Determine the [x, y] coordinate at the center of the cell enclosing the given text.  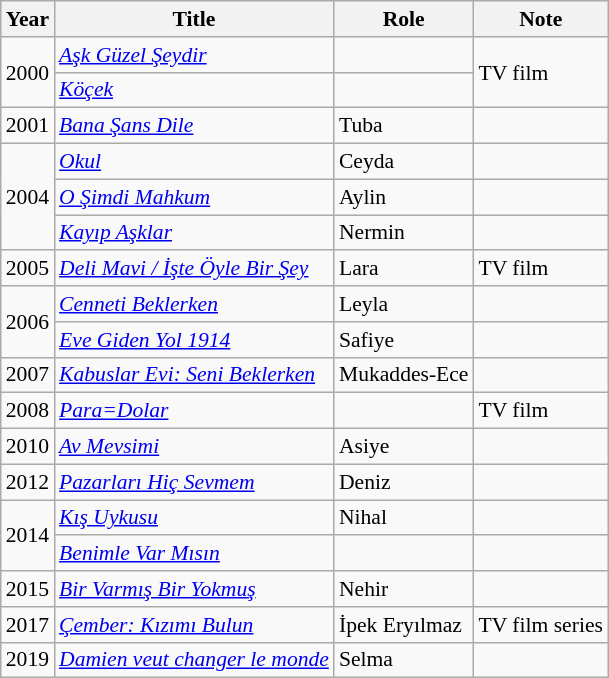
2004 [28, 198]
Kabuslar Evi: Seni Beklerken [194, 375]
Selma [404, 660]
Nihal [404, 518]
Bir Varmış Bir Yokmuş [194, 589]
Kış Uykusu [194, 518]
Ceyda [404, 162]
Tuba [404, 126]
Nermin [404, 233]
2012 [28, 482]
Damien veut changer le monde [194, 660]
Deli Mavi / İşte Öyle Bir Şey [194, 269]
Aşk Güzel Şeydir [194, 55]
Av Mevsimi [194, 447]
2001 [28, 126]
2014 [28, 536]
2015 [28, 589]
Note [541, 19]
2006 [28, 322]
Çember: Kızımı Bulun [194, 625]
Deniz [404, 482]
2005 [28, 269]
Okul [194, 162]
2007 [28, 375]
Lara [404, 269]
Title [194, 19]
Köçek [194, 90]
Nehir [404, 589]
Cenneti Beklerken [194, 304]
TV film series [541, 625]
İpek Eryılmaz [404, 625]
2008 [28, 411]
Year [28, 19]
Benimle Var Mısın [194, 554]
Bana Şans Dile [194, 126]
Eve Giden Yol 1914 [194, 340]
Para=Dolar [194, 411]
Leyla [404, 304]
Role [404, 19]
2010 [28, 447]
2017 [28, 625]
Safiye [404, 340]
Mukaddes-Ece [404, 375]
Aylin [404, 197]
O Şimdi Mahkum [194, 197]
Kayıp Aşklar [194, 233]
Asiye [404, 447]
2019 [28, 660]
Pazarları Hiç Sevmem [194, 482]
2000 [28, 72]
